Identify which cell holds the provided text, then report its [x, y] central coordinate. 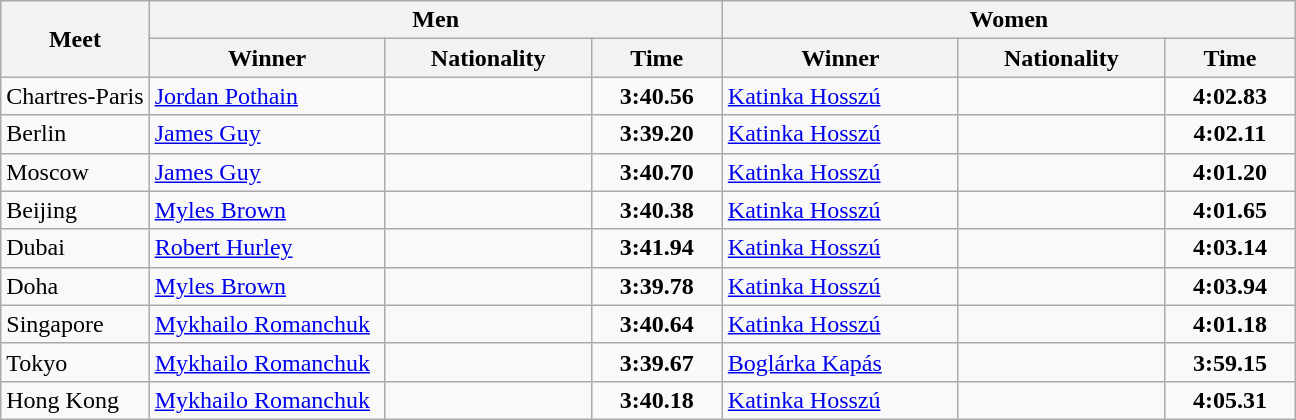
Beijing [75, 210]
Hong Kong [75, 400]
Robert Hurley [267, 248]
Tokyo [75, 362]
4:02.11 [1230, 134]
Jordan Pothain [267, 96]
Singapore [75, 324]
4:01.65 [1230, 210]
4:02.83 [1230, 96]
3:39.20 [656, 134]
Meet [75, 39]
3:40.70 [656, 172]
Men [436, 20]
3:39.67 [656, 362]
4:05.31 [1230, 400]
4:01.20 [1230, 172]
Women [1008, 20]
Doha [75, 286]
3:40.56 [656, 96]
3:41.94 [656, 248]
Berlin [75, 134]
Dubai [75, 248]
Boglárka Kapás [840, 362]
3:40.38 [656, 210]
3:59.15 [1230, 362]
4:01.18 [1230, 324]
3:40.64 [656, 324]
Moscow [75, 172]
Chartres-Paris [75, 96]
3:39.78 [656, 286]
4:03.94 [1230, 286]
3:40.18 [656, 400]
4:03.14 [1230, 248]
